Search for the cell housing the specified text and yield its [X, Y] center coordinate. 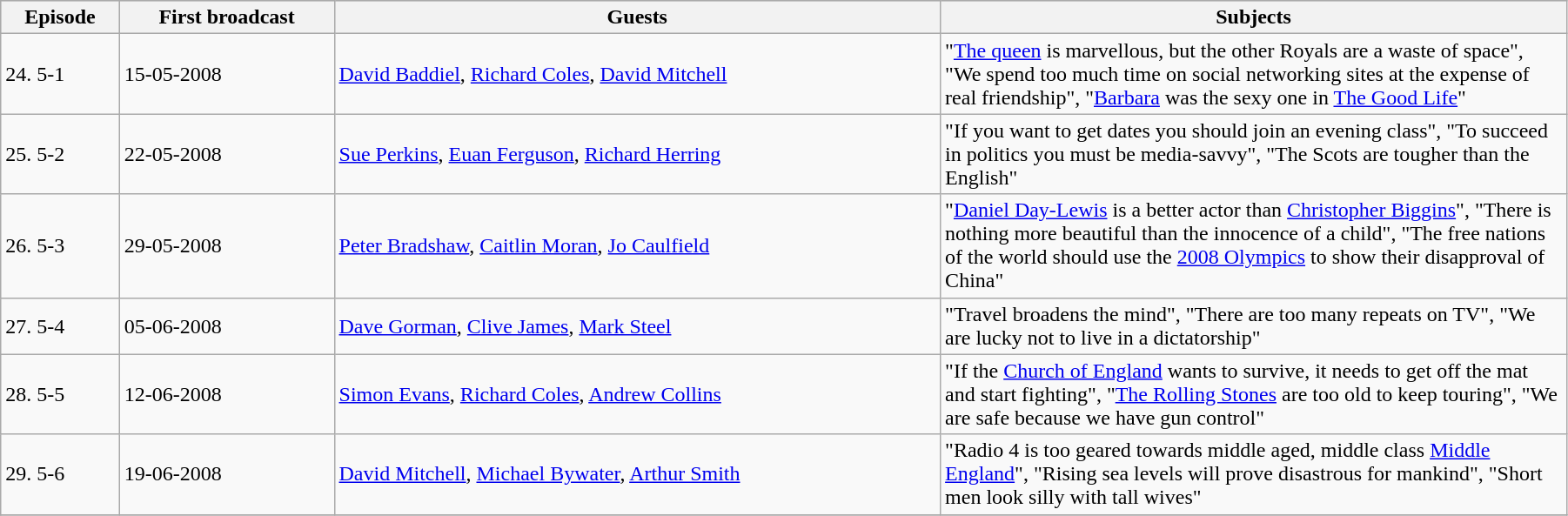
First broadcast [226, 17]
29. 5-6 [60, 474]
27. 5-4 [60, 325]
22-05-2008 [226, 154]
Simon Evans, Richard Coles, Andrew Collins [637, 394]
Sue Perkins, Euan Ferguson, Richard Herring [637, 154]
12-06-2008 [226, 394]
"Travel broadens the mind", "There are too many repeats on TV", "We are lucky not to live in a dictatorship" [1254, 325]
29-05-2008 [226, 245]
05-06-2008 [226, 325]
David Mitchell, Michael Bywater, Arthur Smith [637, 474]
24. 5-1 [60, 74]
Subjects [1254, 17]
15-05-2008 [226, 74]
26. 5-3 [60, 245]
David Baddiel, Richard Coles, David Mitchell [637, 74]
Guests [637, 17]
Episode [60, 17]
Peter Bradshaw, Caitlin Moran, Jo Caulfield [637, 245]
Dave Gorman, Clive James, Mark Steel [637, 325]
25. 5-2 [60, 154]
28. 5-5 [60, 394]
19-06-2008 [226, 474]
